Find where the given text appears and provide that cell's center as (X, Y) coordinate. 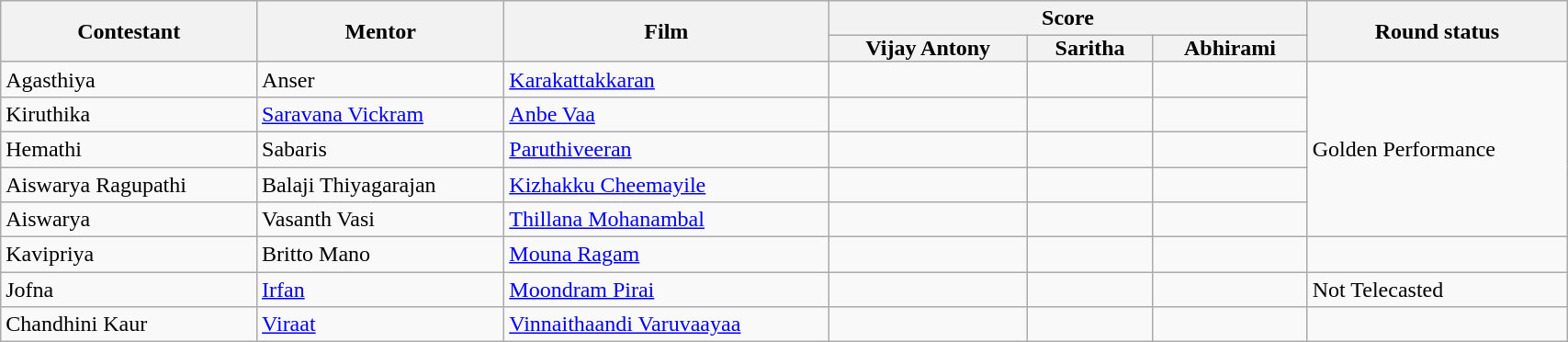
Film (667, 31)
Not Telecasted (1437, 290)
Jofna (129, 290)
Mentor (380, 31)
Aiswarya (129, 220)
Agasthiya (129, 79)
Thillana Mohanambal (667, 220)
Score (1067, 18)
Contestant (129, 31)
Sabaris (380, 149)
Vasanth Vasi (380, 220)
Karakattakkaran (667, 79)
Abhirami (1230, 49)
Vijay Antony (928, 49)
Viraat (380, 325)
Kavipriya (129, 255)
Golden Performance (1437, 149)
Britto Mano (380, 255)
Vinnaithaandi Varuvaayaa (667, 325)
Saritha (1089, 49)
Round status (1437, 31)
Aiswarya Ragupathi (129, 185)
Anser (380, 79)
Mouna Ragam (667, 255)
Paruthiveeran (667, 149)
Chandhini Kaur (129, 325)
Kizhakku Cheemayile (667, 185)
Moondram Pirai (667, 290)
Hemathi (129, 149)
Saravana Vickram (380, 114)
Balaji Thiyagarajan (380, 185)
Anbe Vaa (667, 114)
Irfan (380, 290)
Kiruthika (129, 114)
